Pinpoint the cell where the given text exists, returning its (X, Y) midpoint coordinate. 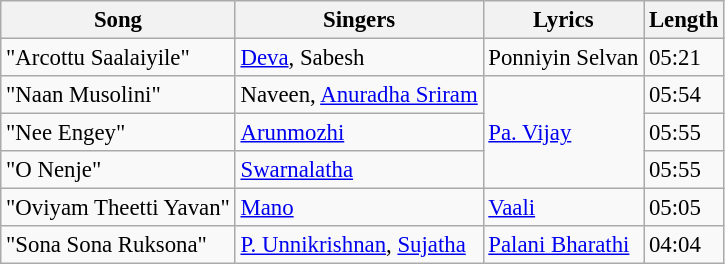
Deva, Sabesh (359, 58)
"Oviyam Theetti Yavan" (118, 208)
Ponniyin Selvan (564, 58)
"Arcottu Saalaiyile" (118, 58)
Pa. Vijay (564, 132)
Singers (359, 20)
Swarnalatha (359, 170)
Mano (359, 208)
"O Nenje" (118, 170)
"Naan Musolini" (118, 95)
"Nee Engey" (118, 133)
Lyrics (564, 20)
"Sona Sona Ruksona" (118, 245)
05:21 (684, 58)
05:54 (684, 95)
Song (118, 20)
04:04 (684, 245)
Naveen, Anuradha Sriram (359, 95)
P. Unnikrishnan, Sujatha (359, 245)
05:05 (684, 208)
Vaali (564, 208)
Length (684, 20)
Arunmozhi (359, 133)
Palani Bharathi (564, 245)
